Search for the cell housing the specified text and yield its (x, y) center coordinate. 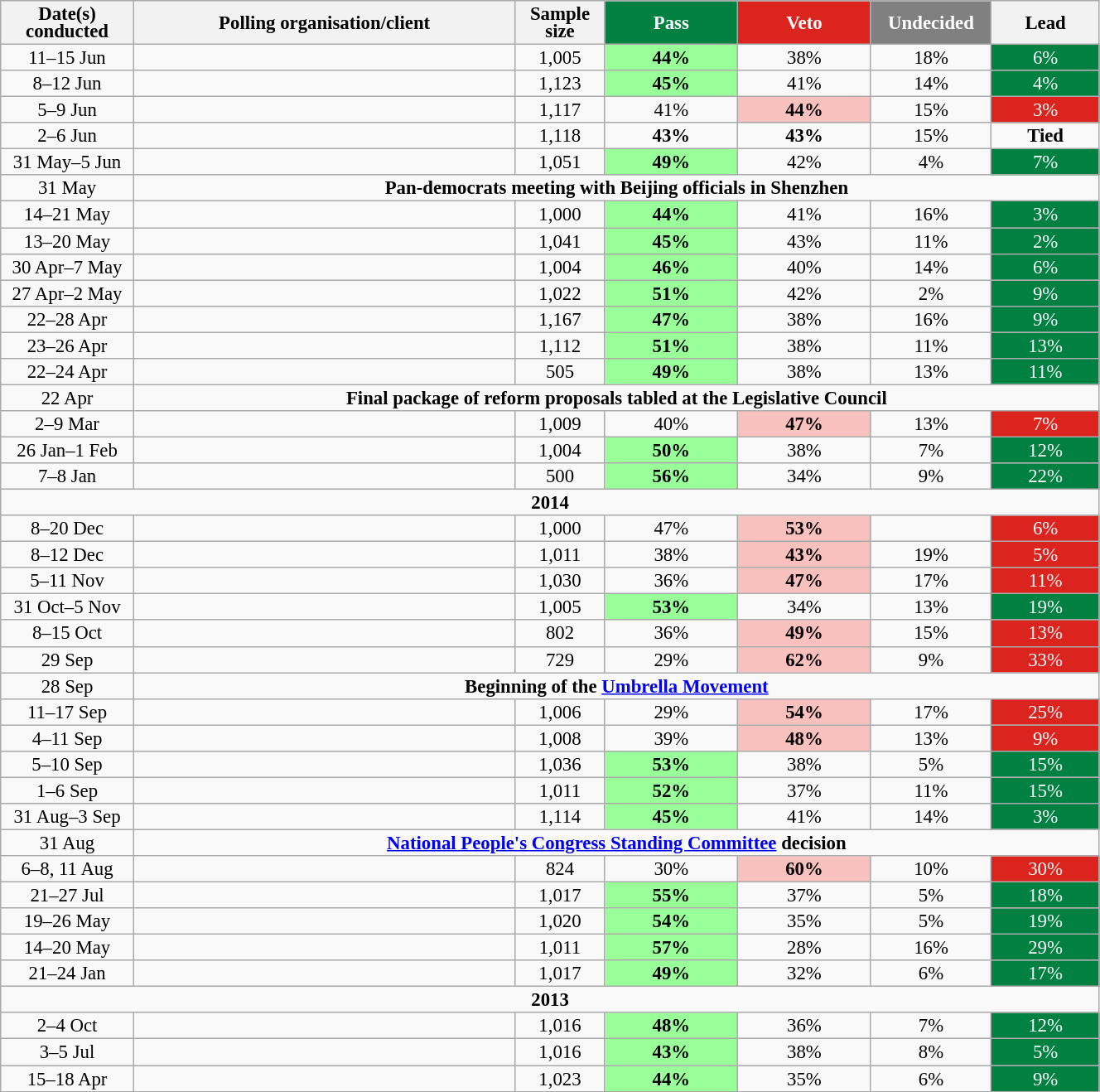
1,006 (560, 712)
22 Apr (68, 398)
824 (560, 869)
1,051 (560, 162)
32% (805, 974)
55% (671, 896)
60% (805, 869)
14–20 May (68, 948)
50% (671, 450)
5–9 Jun (68, 110)
8% (931, 1052)
8–20 Dec (68, 529)
Pan-democrats meeting with Beijing officials in Shenzhen (616, 189)
1,009 (560, 424)
11–15 Jun (68, 58)
1,167 (560, 319)
1,118 (560, 136)
1,008 (560, 738)
Final package of reform proposals tabled at the Legislative Council (616, 398)
25% (1045, 712)
2013 (550, 1000)
Pass (671, 23)
13–20 May (68, 241)
5–11 Nov (68, 581)
28 Sep (68, 686)
22–28 Apr (68, 319)
15–18 Apr (68, 1079)
6–8, 11 Aug (68, 869)
23–26 Apr (68, 345)
30 Apr–7 May (68, 267)
1,030 (560, 581)
1,020 (560, 921)
31 Aug (68, 843)
505 (560, 372)
27 Apr–2 May (68, 293)
10% (931, 869)
1–6 Sep (68, 790)
Undecided (931, 23)
29 Sep (68, 660)
Sample size (560, 23)
1,123 (560, 84)
28% (805, 948)
802 (560, 634)
Tied (1045, 136)
5–10 Sep (68, 765)
1,036 (560, 765)
11–17 Sep (68, 712)
Date(s)conducted (68, 23)
62% (805, 660)
22–24 Apr (68, 372)
3–5 Jul (68, 1052)
1,114 (560, 817)
Beginning of the Umbrella Movement (616, 686)
Polling organisation/client (325, 23)
31 Aug–3 Sep (68, 817)
7–8 Jan (68, 476)
2014 (550, 503)
1,112 (560, 345)
2–9 Mar (68, 424)
1,041 (560, 241)
19–26 May (68, 921)
56% (671, 476)
1,022 (560, 293)
Veto (805, 23)
46% (671, 267)
500 (560, 476)
21–24 Jan (68, 974)
57% (671, 948)
31 Oct–5 Nov (68, 607)
26 Jan–1 Feb (68, 450)
8–12 Jun (68, 84)
31 May–5 Jun (68, 162)
14–21 May (68, 215)
2–4 Oct (68, 1026)
39% (671, 738)
31 May (68, 189)
729 (560, 660)
21–27 Jul (68, 896)
4–11 Sep (68, 738)
National People's Congress Standing Committee decision (616, 843)
1,117 (560, 110)
8–12 Dec (68, 555)
8–15 Oct (68, 634)
1,023 (560, 1079)
Lead (1045, 23)
33% (1045, 660)
52% (671, 790)
2–6 Jun (68, 136)
22% (1045, 476)
